Output the [x, y] coordinate of the center of the cell containing the given text.  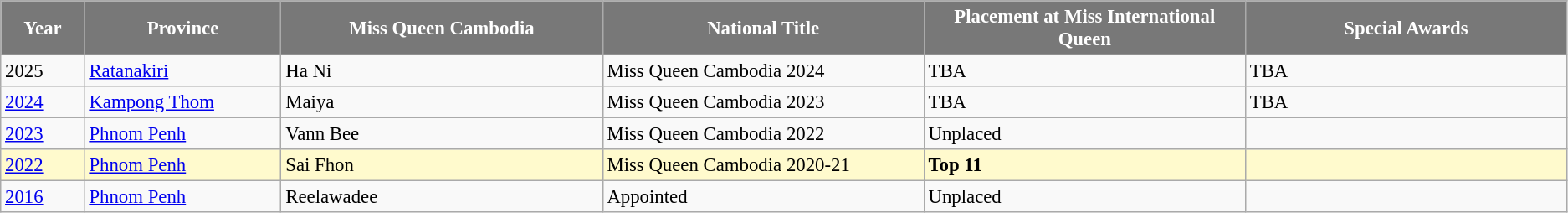
Placement at Miss International Queen [1084, 29]
2025 [43, 71]
Reelawadee [442, 197]
Ha Ni [442, 71]
Special Awards [1406, 29]
Miss Queen Cambodia 2020-21 [763, 165]
Ratanakiri [182, 71]
2024 [43, 102]
Top 11 [1084, 165]
2016 [43, 197]
Year [43, 29]
Miss Queen Cambodia [442, 29]
Sai Fhon [442, 165]
2023 [43, 134]
Vann Bee [442, 134]
Miss Queen Cambodia 2023 [763, 102]
National Title [763, 29]
Miss Queen Cambodia 2022 [763, 134]
Kampong Thom [182, 102]
2022 [43, 165]
Miss Queen Cambodia 2024 [763, 71]
Maiya [442, 102]
Province [182, 29]
Appointed [763, 197]
